Capture the cell that displays the provided text and extract its (X, Y) central coordinate. 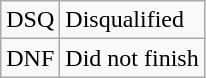
Did not finish (132, 58)
DSQ (30, 20)
Disqualified (132, 20)
DNF (30, 58)
